Extract the [x, y] coordinate from the center of the cell holding the provided text.  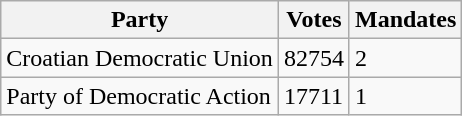
1 [405, 96]
Croatian Democratic Union [140, 58]
Mandates [405, 20]
82754 [314, 58]
Votes [314, 20]
Party of Democratic Action [140, 96]
2 [405, 58]
Party [140, 20]
17711 [314, 96]
